Identify which cell holds the provided text, then report its [X, Y] central coordinate. 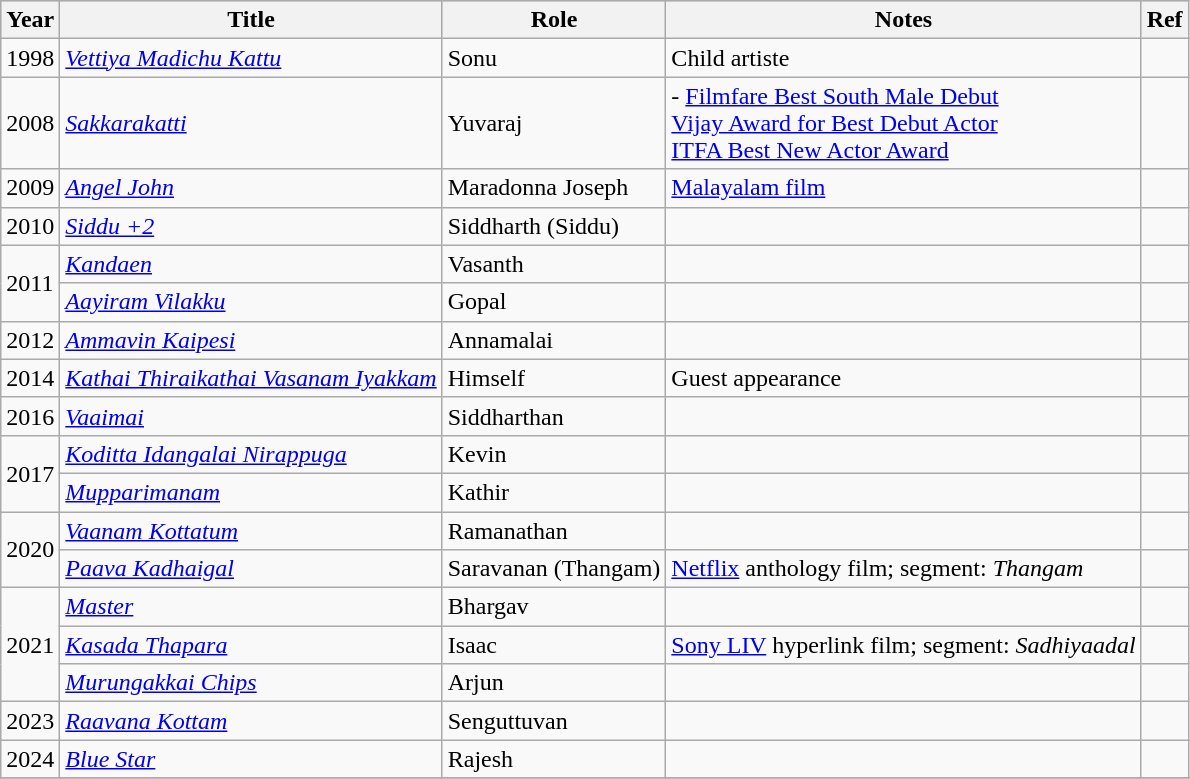
2009 [30, 188]
Kandaen [251, 264]
2008 [30, 123]
2011 [30, 283]
2010 [30, 226]
Himself [554, 378]
Ref [1164, 20]
Vettiya Madichu Kattu [251, 58]
2023 [30, 721]
Sony LIV hyperlink film; segment: Sadhiyaadal [904, 645]
Kathai Thiraikathai Vasanam Iyakkam [251, 378]
Vasanth [554, 264]
2020 [30, 550]
Siddu +2 [251, 226]
Raavana Kottam [251, 721]
Notes [904, 20]
Netflix anthology film; segment: Thangam [904, 569]
2016 [30, 416]
Kasada Thapara [251, 645]
Isaac [554, 645]
Role [554, 20]
Sakkarakatti [251, 123]
Bhargav [554, 607]
Gopal [554, 302]
Maradonna Joseph [554, 188]
Murungakkai Chips [251, 683]
Child artiste [904, 58]
Blue Star [251, 759]
Kathir [554, 492]
2017 [30, 473]
Siddharthan [554, 416]
- Filmfare Best South Male DebutVijay Award for Best Debut ActorITFA Best New Actor Award [904, 123]
Ammavin Kaipesi [251, 340]
Master [251, 607]
Guest appearance [904, 378]
Senguttuvan [554, 721]
Malayalam film [904, 188]
Angel John [251, 188]
2021 [30, 645]
Title [251, 20]
2024 [30, 759]
2012 [30, 340]
1998 [30, 58]
Vaanam Kottatum [251, 531]
Yuvaraj [554, 123]
Paava Kadhaigal [251, 569]
Arjun [554, 683]
Mupparimanam [251, 492]
Vaaimai [251, 416]
Aayiram Vilakku [251, 302]
Kevin [554, 454]
Siddharth (Siddu) [554, 226]
Sonu [554, 58]
Rajesh [554, 759]
Year [30, 20]
Annamalai [554, 340]
Ramanathan [554, 531]
Koditta Idangalai Nirappuga [251, 454]
2014 [30, 378]
Saravanan (Thangam) [554, 569]
